Detect which cell encompasses the target text, then output its [X, Y] center coordinate. 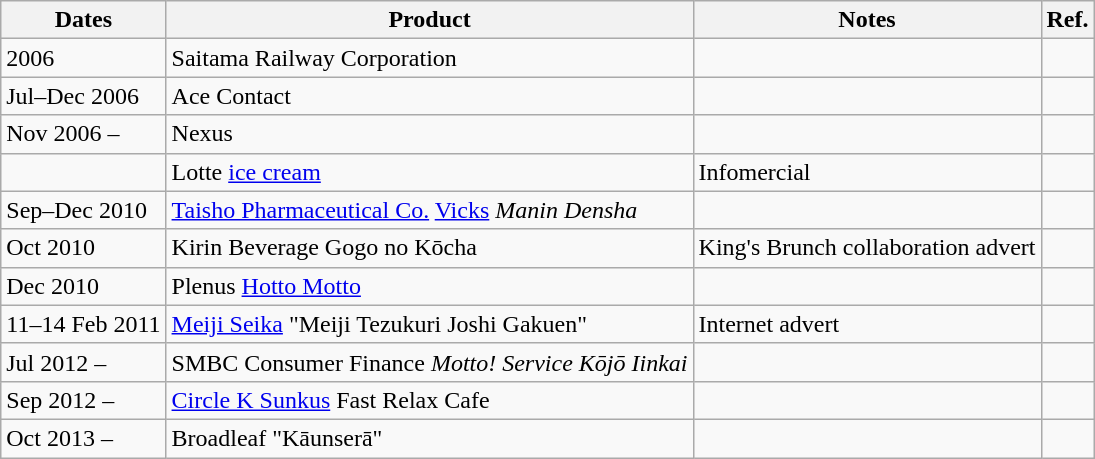
Sep 2012 – [84, 400]
Jul 2012 – [84, 362]
SMBC Consumer Finance Motto! Service Kōjō Iinkai [430, 362]
Plenus Hotto Motto [430, 286]
Broadleaf "Kāunserā" [430, 438]
Circle K Sunkus Fast Relax Cafe [430, 400]
Oct 2013 – [84, 438]
Sep–Dec 2010 [84, 210]
Ref. [1068, 20]
Meiji Seika "Meiji Tezukuri Joshi Gakuen" [430, 324]
Dates [84, 20]
Jul–Dec 2006 [84, 96]
Oct 2010 [84, 248]
Taisho Pharmaceutical Co. Vicks Manin Densha [430, 210]
Infomercial [867, 172]
King's Brunch collaboration advert [867, 248]
Product [430, 20]
Kirin Beverage Gogo no Kōcha [430, 248]
Saitama Railway Corporation [430, 58]
Notes [867, 20]
Dec 2010 [84, 286]
Nov 2006 – [84, 134]
2006 [84, 58]
Internet advert [867, 324]
Nexus [430, 134]
11–14 Feb 2011 [84, 324]
Ace Contact [430, 96]
Lotte ice cream [430, 172]
